Provide the (x, y) coordinate of the cell's center where the given text is located.  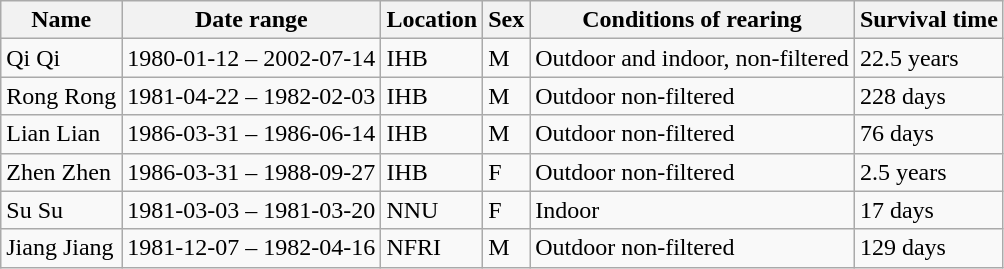
Conditions of rearing (692, 20)
76 days (928, 134)
Qi Qi (62, 58)
Name (62, 20)
Jiang Jiang (62, 248)
Location (432, 20)
1980-01-12 – 2002-07-14 (252, 58)
Sex (506, 20)
NNU (432, 210)
Outdoor and indoor, non-filtered (692, 58)
Lian Lian (62, 134)
1981-03-03 – 1981-03-20 (252, 210)
22.5 years (928, 58)
Survival time (928, 20)
Zhen Zhen (62, 172)
Indoor (692, 210)
228 days (928, 96)
NFRI (432, 248)
Rong Rong (62, 96)
2.5 years (928, 172)
1986-03-31 – 1986-06-14 (252, 134)
129 days (928, 248)
1981-04-22 – 1982-02-03 (252, 96)
Su Su (62, 210)
Date range (252, 20)
1986-03-31 – 1988-09-27 (252, 172)
1981-12-07 – 1982-04-16 (252, 248)
17 days (928, 210)
